Search for the cell housing the specified text and yield its [x, y] center coordinate. 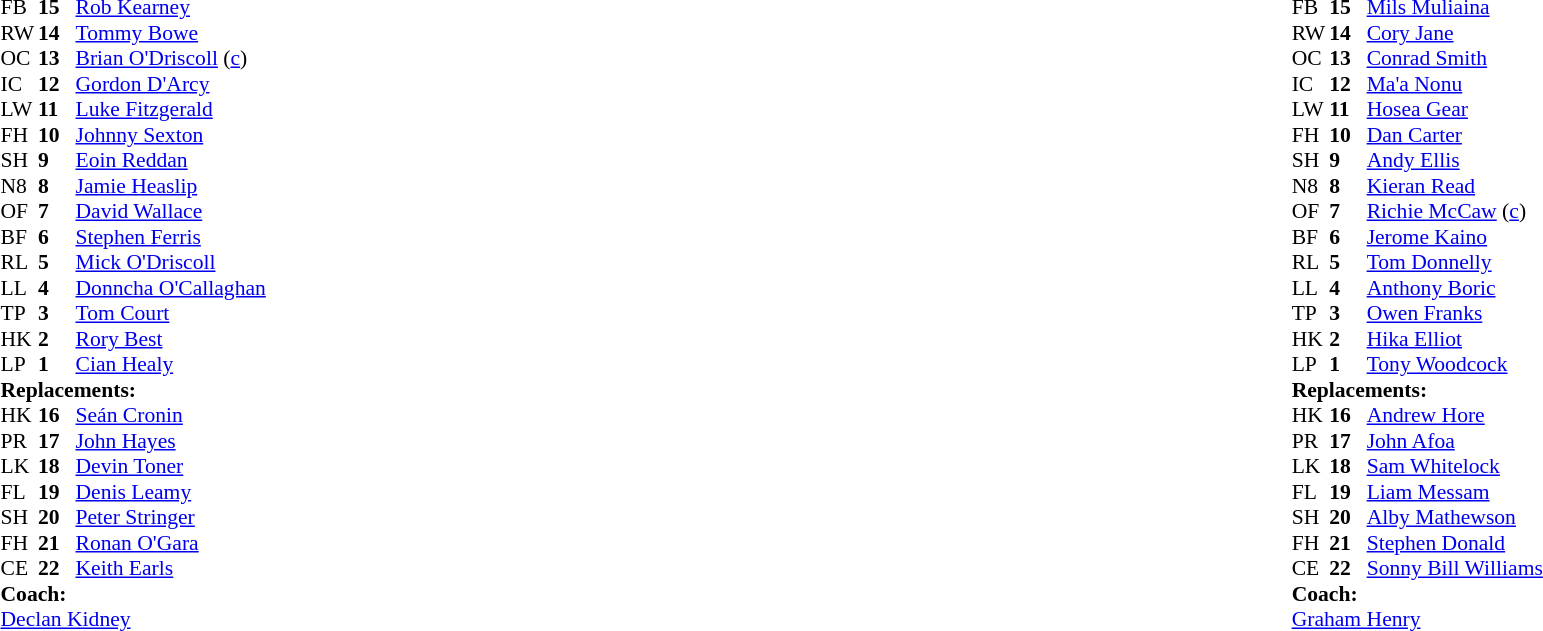
Tommy Bowe [171, 33]
Jamie Heaslip [171, 186]
Sam Whitelock [1455, 467]
Jerome Kaino [1455, 237]
Mick O'Driscoll [171, 263]
Peter Stringer [171, 517]
Keith Earls [171, 569]
Cory Jane [1455, 33]
Gordon D'Arcy [171, 84]
Andrew Hore [1455, 415]
Owen Franks [1455, 313]
Luke Fitzgerald [171, 109]
Ronan O'Gara [171, 543]
Denis Leamy [171, 492]
Dan Carter [1455, 135]
David Wallace [171, 211]
Brian O'Driscoll (c) [171, 59]
Richie McCaw (c) [1455, 211]
Anthony Boric [1455, 288]
John Afoa [1455, 441]
Andy Ellis [1455, 161]
John Hayes [171, 441]
Alby Mathewson [1455, 517]
Ma'a Nonu [1455, 84]
Cian Healy [171, 365]
Eoin Reddan [171, 161]
Seán Cronin [171, 415]
Stephen Ferris [171, 237]
Johnny Sexton [171, 135]
Hika Elliot [1455, 339]
Tony Woodcock [1455, 365]
Liam Messam [1455, 492]
Hosea Gear [1455, 109]
Stephen Donald [1455, 543]
Tom Donnelly [1455, 263]
Rory Best [171, 339]
Donncha O'Callaghan [171, 288]
Tom Court [171, 313]
Devin Toner [171, 467]
Conrad Smith [1455, 59]
Kieran Read [1455, 186]
Sonny Bill Williams [1455, 569]
